From the cell containing the given text, extract its center point as [x, y] coordinate. 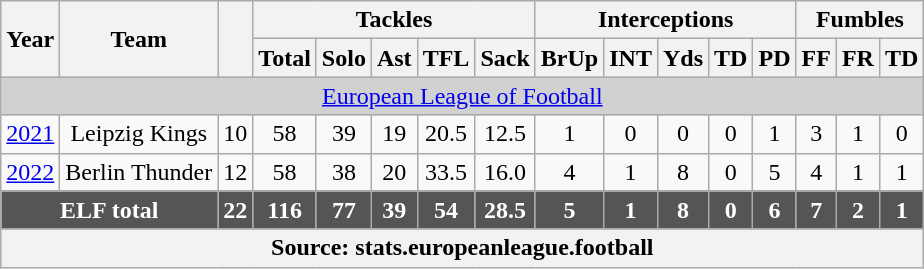
TFL [446, 58]
Fumbles [860, 20]
116 [285, 210]
38 [344, 172]
Tackles [394, 20]
Total [285, 58]
Source: stats.europeanleague.football [462, 248]
10 [236, 134]
2 [858, 210]
Yds [682, 58]
Ast [394, 58]
Berlin Thunder [139, 172]
Solo [344, 58]
INT [631, 58]
6 [774, 210]
28.5 [505, 210]
Leipzig Kings [139, 134]
FF [816, 58]
Year [30, 39]
2021 [30, 134]
7 [816, 210]
PD [774, 58]
77 [344, 210]
2022 [30, 172]
ELF total [110, 210]
16.0 [505, 172]
20 [394, 172]
19 [394, 134]
20.5 [446, 134]
12.5 [505, 134]
Team [139, 39]
Sack [505, 58]
12 [236, 172]
54 [446, 210]
Interceptions [666, 20]
3 [816, 134]
European League of Football [462, 96]
33.5 [446, 172]
FR [858, 58]
BrUp [569, 58]
22 [236, 210]
